Capture the cell that displays the provided text and extract its (X, Y) central coordinate. 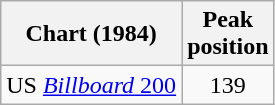
Chart (1984) (92, 34)
Peakposition (228, 34)
139 (228, 85)
US Billboard 200 (92, 85)
